Identify which cell holds the provided text, then report its [x, y] central coordinate. 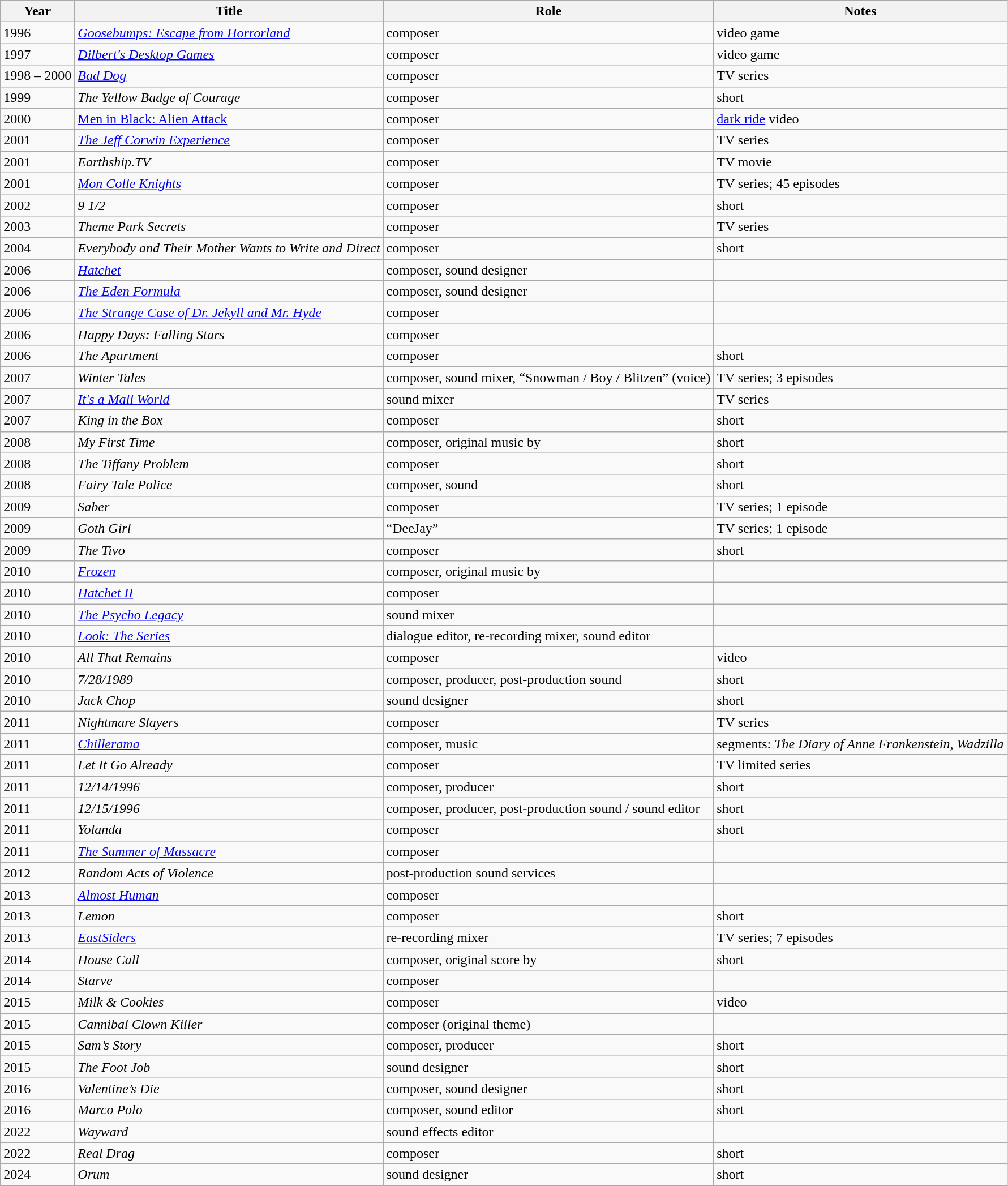
Title [229, 11]
Hatchet II [229, 593]
My First Time [229, 442]
composer, original score by [548, 960]
Milk & Cookies [229, 1003]
The Summer of Massacre [229, 851]
The Psycho Legacy [229, 614]
2012 [37, 873]
Bad Dog [229, 76]
12/14/1996 [229, 787]
composer, sound mixer, “Snowman / Boy / Blitzen” (voice) [548, 378]
7/28/1989 [229, 679]
House Call [229, 960]
composer, sound [548, 485]
The Eden Formula [229, 292]
composer, producer, post-production sound / sound editor [548, 808]
Earthship.TV [229, 162]
The Tiffany Problem [229, 464]
Goth Girl [229, 528]
2003 [37, 226]
TV series; 7 episodes [860, 937]
2004 [37, 248]
Mon Colle Knights [229, 183]
Winter Tales [229, 378]
EastSiders [229, 937]
Year [37, 11]
Happy Days: Falling Stars [229, 335]
sound effects editor [548, 1132]
TV series; 45 episodes [860, 183]
Notes [860, 11]
Jack Chop [229, 701]
The Tivo [229, 550]
Cannibal Clown Killer [229, 1024]
Lemon [229, 916]
All That Remains [229, 658]
The Yellow Badge of Courage [229, 97]
dark ride video [860, 119]
TV movie [860, 162]
Chillerama [229, 744]
Marco Polo [229, 1110]
Random Acts of Violence [229, 873]
re-recording mixer [548, 937]
composer, music [548, 744]
TV series; 3 episodes [860, 378]
TV limited series [860, 765]
Theme Park Secrets [229, 226]
Frozen [229, 571]
1997 [37, 54]
Fairy Tale Police [229, 485]
Hatchet [229, 270]
Real Drag [229, 1153]
The Jeff Corwin Experience [229, 140]
Almost Human [229, 894]
composer, producer, post-production sound [548, 679]
The Foot Job [229, 1067]
It's a Mall World [229, 399]
Orum [229, 1175]
composer (original theme) [548, 1024]
Sam’s Story [229, 1046]
9 1/2 [229, 205]
Let It Go Already [229, 765]
Starve [229, 981]
“DeeJay” [548, 528]
King in the Box [229, 421]
Yolanda [229, 830]
post-production sound services [548, 873]
The Apartment [229, 356]
2002 [37, 205]
Goosebumps: Escape from Horrorland [229, 33]
Nightmare Slayers [229, 722]
12/15/1996 [229, 808]
2000 [37, 119]
2024 [37, 1175]
composer, sound editor [548, 1110]
Saber [229, 507]
1999 [37, 97]
Men in Black: Alien Attack [229, 119]
segments: The Diary of Anne Frankenstein, Wadzilla [860, 744]
Valentine’s Die [229, 1089]
Look: The Series [229, 636]
The Strange Case of Dr. Jekyll and Mr. Hyde [229, 313]
1998 – 2000 [37, 76]
Dilbert's Desktop Games [229, 54]
dialogue editor, re-recording mixer, sound editor [548, 636]
Wayward [229, 1132]
1996 [37, 33]
Everybody and Their Mother Wants to Write and Direct [229, 248]
Role [548, 11]
